Capture the cell that displays the provided text and extract its [X, Y] central coordinate. 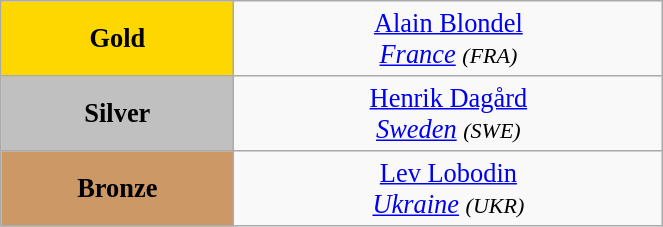
Lev LobodinUkraine (UKR) [448, 188]
Gold [118, 38]
Silver [118, 112]
Henrik DagårdSweden (SWE) [448, 112]
Alain BlondelFrance (FRA) [448, 38]
Bronze [118, 188]
